Scan for the cell matching the given text and deliver its (x, y) coordinate at center. 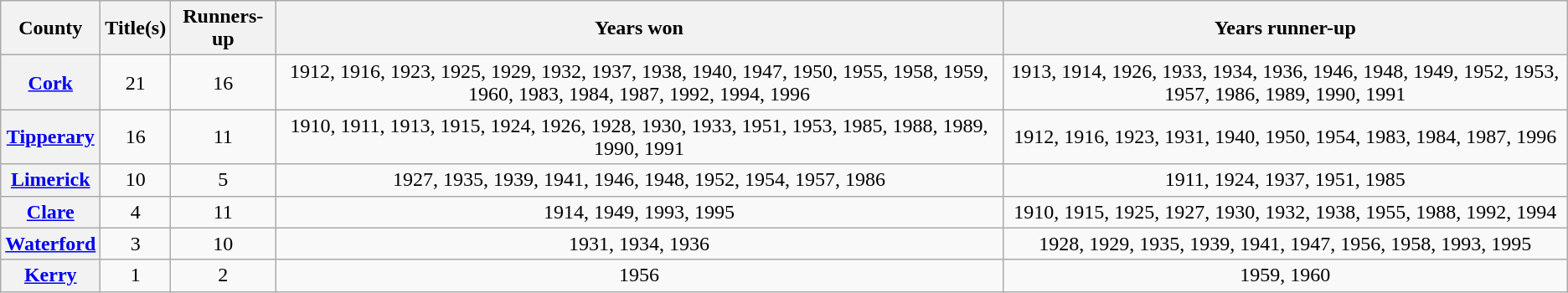
1931, 1934, 1936 (639, 244)
1927, 1935, 1939, 1941, 1946, 1948, 1952, 1954, 1957, 1986 (639, 180)
Years won (639, 28)
1956 (639, 275)
5 (223, 180)
3 (136, 244)
County (50, 28)
Title(s) (136, 28)
Runners-up (223, 28)
1912, 1916, 1923, 1931, 1940, 1950, 1954, 1983, 1984, 1987, 1996 (1285, 137)
1928, 1929, 1935, 1939, 1941, 1947, 1956, 1958, 1993, 1995 (1285, 244)
Years runner-up (1285, 28)
1913, 1914, 1926, 1933, 1934, 1936, 1946, 1948, 1949, 1952, 1953, 1957, 1986, 1989, 1990, 1991 (1285, 82)
21 (136, 82)
Tipperary (50, 137)
1912, 1916, 1923, 1925, 1929, 1932, 1937, 1938, 1940, 1947, 1950, 1955, 1958, 1959, 1960, 1983, 1984, 1987, 1992, 1994, 1996 (639, 82)
Cork (50, 82)
Clare (50, 212)
1914, 1949, 1993, 1995 (639, 212)
4 (136, 212)
Waterford (50, 244)
2 (223, 275)
1911, 1924, 1937, 1951, 1985 (1285, 180)
Kerry (50, 275)
1910, 1915, 1925, 1927, 1930, 1932, 1938, 1955, 1988, 1992, 1994 (1285, 212)
1959, 1960 (1285, 275)
1910, 1911, 1913, 1915, 1924, 1926, 1928, 1930, 1933, 1951, 1953, 1985, 1988, 1989, 1990, 1991 (639, 137)
1 (136, 275)
Limerick (50, 180)
